Provide the [X, Y] coordinate of the cell's center where the given text is located.  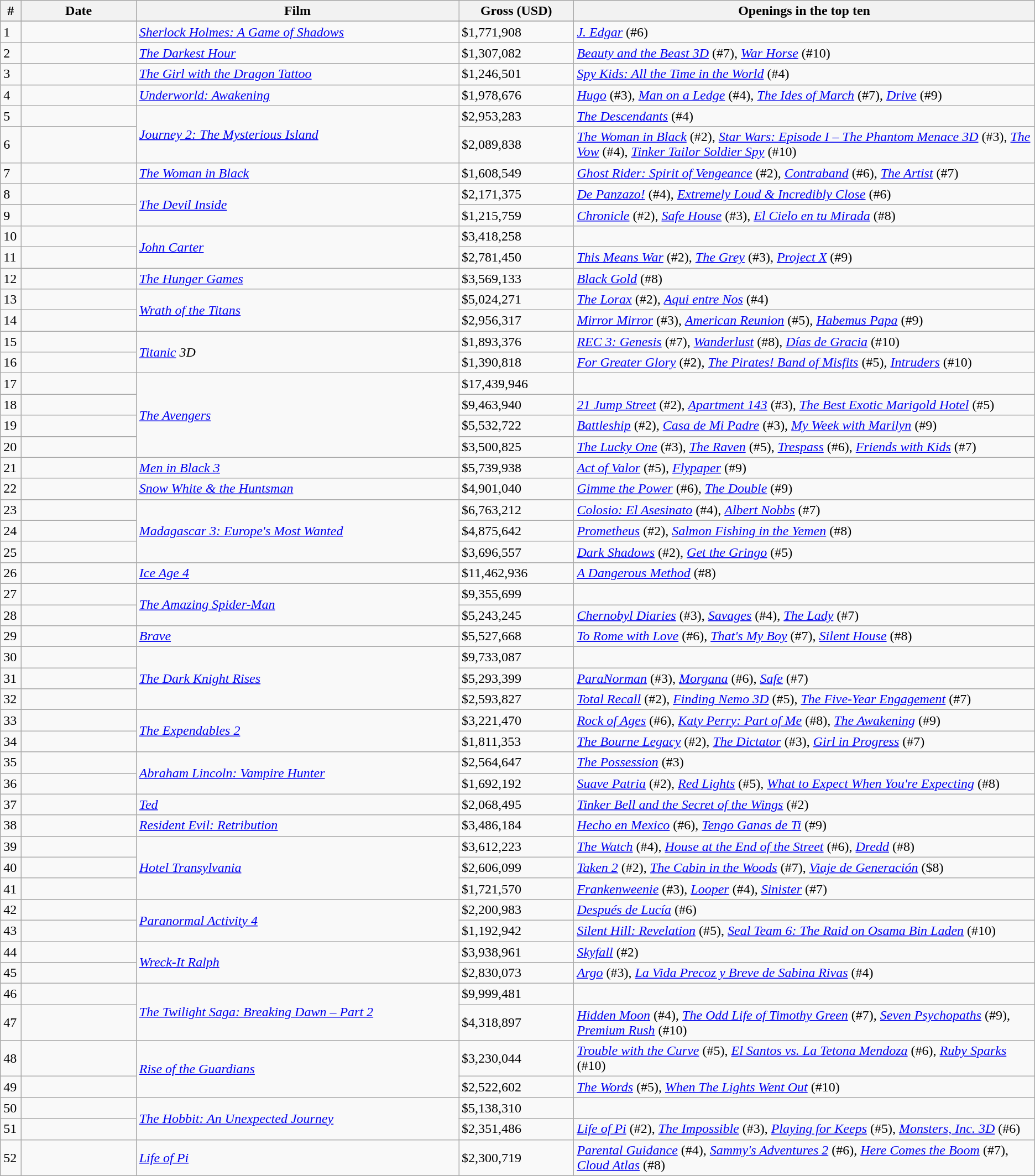
Gross (USD) [516, 11]
$3,500,825 [516, 447]
17 [11, 384]
$1,390,818 [516, 363]
11 [11, 257]
$2,089,838 [516, 145]
$3,486,184 [516, 825]
Después de Lucía (#6) [804, 910]
De Panzazo! (#4), Extremely Loud & Incredibly Close (#6) [804, 194]
The Descendants (#4) [804, 116]
$9,999,481 [516, 994]
$1,893,376 [516, 342]
12 [11, 278]
The Twilight Saga: Breaking Dawn – Part 2 [297, 1012]
# [11, 11]
52 [11, 1158]
22 [11, 489]
1 [11, 32]
20 [11, 447]
Abraham Lincoln: Vampire Hunter [297, 773]
$3,230,044 [516, 1058]
$5,024,271 [516, 300]
$2,300,719 [516, 1158]
$1,811,353 [516, 741]
Life of Pi (#2), The Impossible (#3), Playing for Keeps (#5), Monsters, Inc. 3D (#6) [804, 1129]
$4,318,897 [516, 1023]
Spy Kids: All the Time in the World (#4) [804, 74]
$4,875,642 [516, 531]
$5,243,245 [516, 615]
43 [11, 931]
15 [11, 342]
Prometheus (#2), Salmon Fishing in the Yemen (#8) [804, 531]
Hecho en Mexico (#6), Tengo Ganas de Ti (#9) [804, 825]
A Dangerous Method (#8) [804, 573]
Hidden Moon (#4), The Odd Life of Timothy Green (#7), Seven Psychopaths (#9), Premium Rush (#10) [804, 1023]
$9,355,699 [516, 594]
$1,307,082 [516, 53]
Total Recall (#2), Finding Nemo 3D (#5), The Five-Year Engagement (#7) [804, 699]
31 [11, 678]
The Expendables 2 [297, 731]
Film [297, 11]
21 Jump Street (#2), Apartment 143 (#3), The Best Exotic Marigold Hotel (#5) [804, 405]
Silent Hill: Revelation (#5), Seal Team 6: The Raid on Osama Bin Laden (#10) [804, 931]
J. Edgar (#6) [804, 32]
Wreck-It Ralph [297, 962]
41 [11, 888]
Snow White & the Huntsman [297, 489]
42 [11, 910]
$17,439,946 [516, 384]
Black Gold (#8) [804, 278]
24 [11, 531]
Gimme the Power (#6), The Double (#9) [804, 489]
To Rome with Love (#6), That's My Boy (#7), Silent House (#8) [804, 636]
Argo (#3), La Vida Precoz y Breve de Sabina Rivas (#4) [804, 973]
4 [11, 95]
2 [11, 53]
The Darkest Hour [297, 53]
13 [11, 300]
40 [11, 867]
The Words (#5), When The Lights Went Out (#10) [804, 1087]
Hugo (#3), Man on a Ledge (#4), The Ides of March (#7), Drive (#9) [804, 95]
$2,522,602 [516, 1087]
Openings in the top ten [804, 11]
The Dark Knight Rises [297, 678]
Journey 2: The Mysterious Island [297, 134]
26 [11, 573]
25 [11, 552]
John Carter [297, 247]
$1,771,908 [516, 32]
The Girl with the Dragon Tattoo [297, 74]
39 [11, 846]
$1,721,570 [516, 888]
$9,463,940 [516, 405]
49 [11, 1087]
$4,901,040 [516, 489]
48 [11, 1058]
$1,192,942 [516, 931]
23 [11, 510]
$5,293,399 [516, 678]
16 [11, 363]
$2,068,495 [516, 804]
ParaNorman (#3), Morgana (#6), Safe (#7) [804, 678]
$1,608,549 [516, 173]
$5,739,938 [516, 468]
Skyfall (#2) [804, 952]
Colosio: El Asesinato (#4), Albert Nobbs (#7) [804, 510]
Ice Age 4 [297, 573]
$2,956,317 [516, 321]
The Amazing Spider-Man [297, 604]
8 [11, 194]
$2,606,099 [516, 867]
$5,138,310 [516, 1108]
$2,593,827 [516, 699]
The Lucky One (#3), The Raven (#5), Trespass (#6), Friends with Kids (#7) [804, 447]
The Watch (#4), House at the End of the Street (#6), Dredd (#8) [804, 846]
$1,246,501 [516, 74]
REC 3: Genesis (#7), Wanderlust (#8), Días de Gracia (#10) [804, 342]
Parental Guidance (#4), Sammy's Adventures 2 (#6), Here Comes the Boom (#7), Cloud Atlas (#8) [804, 1158]
36 [11, 783]
$1,978,676 [516, 95]
35 [11, 762]
7 [11, 173]
$2,953,283 [516, 116]
45 [11, 973]
Sherlock Holmes: A Game of Shadows [297, 32]
30 [11, 657]
10 [11, 236]
$11,462,936 [516, 573]
$1,692,192 [516, 783]
Taken 2 (#2), The Cabin in the Woods (#7), Viaje de Generación ($8) [804, 867]
51 [11, 1129]
18 [11, 405]
Resident Evil: Retribution [297, 825]
5 [11, 116]
The Lorax (#2), Aqui entre Nos (#4) [804, 300]
50 [11, 1108]
$3,612,223 [516, 846]
Ted [297, 804]
The Woman in Black [297, 173]
Wrath of the Titans [297, 310]
$3,418,258 [516, 236]
Hotel Transylvania [297, 867]
Rock of Ages (#6), Katy Perry: Part of Me (#8), The Awakening (#9) [804, 720]
38 [11, 825]
The Woman in Black (#2), Star Wars: Episode I – The Phantom Menace 3D (#3), The Vow (#4), Tinker Tailor Soldier Spy (#10) [804, 145]
9 [11, 215]
28 [11, 615]
19 [11, 426]
34 [11, 741]
Titanic 3D [297, 352]
$2,171,375 [516, 194]
$9,733,087 [516, 657]
32 [11, 699]
Men in Black 3 [297, 468]
Life of Pi [297, 1158]
Rise of the Guardians [297, 1069]
Paranormal Activity 4 [297, 920]
$2,830,073 [516, 973]
$1,215,759 [516, 215]
27 [11, 594]
Madagascar 3: Europe's Most Wanted [297, 531]
Underworld: Awakening [297, 95]
Chronicle (#2), Safe House (#3), El Cielo en tu Mirada (#8) [804, 215]
$2,781,450 [516, 257]
Chernobyl Diaries (#3), Savages (#4), The Lady (#7) [804, 615]
$3,696,557 [516, 552]
$2,200,983 [516, 910]
$3,221,470 [516, 720]
Battleship (#2), Casa de Mi Padre (#3), My Week with Marilyn (#9) [804, 426]
$3,938,961 [516, 952]
6 [11, 145]
The Avengers [297, 415]
For Greater Glory (#2), The Pirates! Band of Misfits (#5), Intruders (#10) [804, 363]
$5,532,722 [516, 426]
$2,564,647 [516, 762]
21 [11, 468]
Brave [297, 636]
Date [79, 11]
This Means War (#2), The Grey (#3), Project X (#9) [804, 257]
$6,763,212 [516, 510]
14 [11, 321]
Act of Valor (#5), Flypaper (#9) [804, 468]
$2,351,486 [516, 1129]
$3,569,133 [516, 278]
Beauty and the Beast 3D (#7), War Horse (#10) [804, 53]
The Devil Inside [297, 205]
Dark Shadows (#2), Get the Gringo (#5) [804, 552]
Tinker Bell and the Secret of the Wings (#2) [804, 804]
The Bourne Legacy (#2), The Dictator (#3), Girl in Progress (#7) [804, 741]
Frankenweenie (#3), Looper (#4), Sinister (#7) [804, 888]
The Hunger Games [297, 278]
Ghost Rider: Spirit of Vengeance (#2), Contraband (#6), The Artist (#7) [804, 173]
Trouble with the Curve (#5), El Santos vs. La Tetona Mendoza (#6), Ruby Sparks (#10) [804, 1058]
46 [11, 994]
The Hobbit: An Unexpected Journey [297, 1118]
Mirror Mirror (#3), American Reunion (#5), Habemus Papa (#9) [804, 321]
The Possession (#3) [804, 762]
47 [11, 1023]
29 [11, 636]
$5,527,668 [516, 636]
44 [11, 952]
37 [11, 804]
3 [11, 74]
Suave Patria (#2), Red Lights (#5), What to Expect When You're Expecting (#8) [804, 783]
33 [11, 720]
